Find where the given text appears and provide that cell's center as (x, y) coordinate. 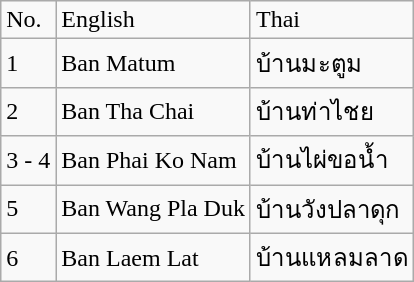
Thai (332, 20)
6 (28, 258)
No. (28, 20)
บ้านวังปลาดุก (332, 208)
บ้านไผ่ขอน้ำ (332, 160)
3 - 4 (28, 160)
5 (28, 208)
บ้านท่าไชย (332, 112)
2 (28, 112)
บ้านมะตูม (332, 64)
Ban Laem Lat (154, 258)
1 (28, 64)
Ban Wang Pla Duk (154, 208)
Ban Tha Chai (154, 112)
English (154, 20)
Ban Matum (154, 64)
Ban Phai Ko Nam (154, 160)
บ้านแหลมลาด (332, 258)
